Scan for the cell matching the given text and deliver its (X, Y) coordinate at center. 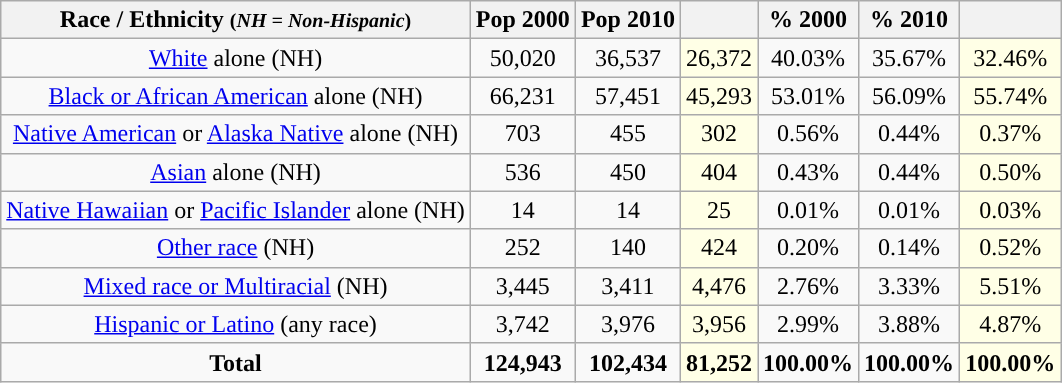
2.99% (808, 324)
53.01% (808, 96)
Asian alone (NH) (236, 172)
0.52% (1010, 248)
81,252 (718, 362)
36,537 (628, 58)
Other race (NH) (236, 248)
252 (522, 248)
3,956 (718, 324)
40.03% (808, 58)
Total (236, 362)
Pop 2000 (522, 20)
66,231 (522, 96)
26,372 (718, 58)
Race / Ethnicity (NH = Non-Hispanic) (236, 20)
50,020 (522, 58)
% 2010 (910, 20)
424 (718, 248)
55.74% (1010, 96)
Native Hawaiian or Pacific Islander alone (NH) (236, 210)
455 (628, 134)
140 (628, 248)
0.56% (808, 134)
% 2000 (808, 20)
56.09% (910, 96)
4,476 (718, 286)
White alone (NH) (236, 58)
Black or African American alone (NH) (236, 96)
3.33% (910, 286)
45,293 (718, 96)
Hispanic or Latino (any race) (236, 324)
536 (522, 172)
Pop 2010 (628, 20)
3,742 (522, 324)
Mixed race or Multiracial (NH) (236, 286)
0.43% (808, 172)
0.37% (1010, 134)
2.76% (808, 286)
0.03% (1010, 210)
Native American or Alaska Native alone (NH) (236, 134)
32.46% (1010, 58)
4.87% (1010, 324)
102,434 (628, 362)
3,976 (628, 324)
450 (628, 172)
5.51% (1010, 286)
0.20% (808, 248)
57,451 (628, 96)
124,943 (522, 362)
0.14% (910, 248)
3,411 (628, 286)
35.67% (910, 58)
703 (522, 134)
0.50% (1010, 172)
404 (718, 172)
3,445 (522, 286)
25 (718, 210)
3.88% (910, 324)
302 (718, 134)
